Return [x, y] of the center of cell containing provided text 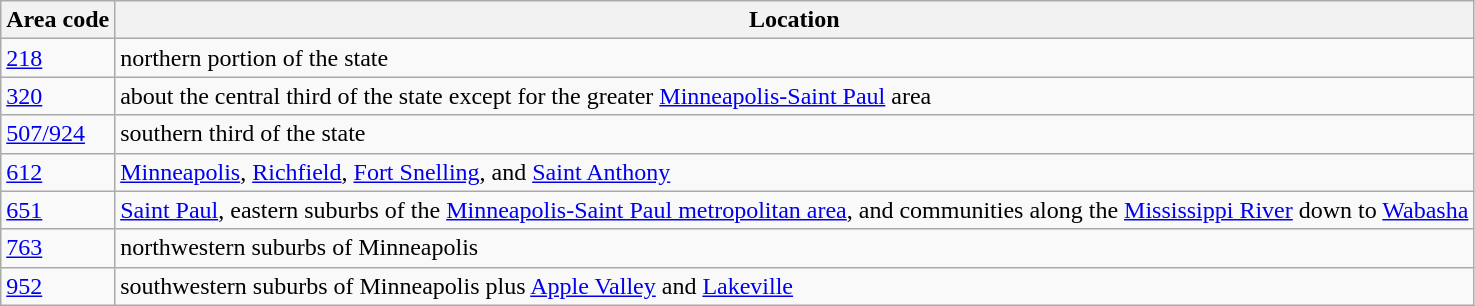
about the central third of the state except for the greater Minneapolis-Saint Paul area [794, 96]
651 [58, 210]
952 [58, 286]
612 [58, 172]
northwestern suburbs of Minneapolis [794, 248]
320 [58, 96]
Saint Paul, eastern suburbs of the Minneapolis-Saint Paul metropolitan area, and communities along the Mississippi River down to Wabasha [794, 210]
218 [58, 58]
Location [794, 20]
southern third of the state [794, 134]
Minneapolis, Richfield, Fort Snelling, and Saint Anthony [794, 172]
southwestern suburbs of Minneapolis plus Apple Valley and Lakeville [794, 286]
507/924 [58, 134]
Area code [58, 20]
northern portion of the state [794, 58]
763 [58, 248]
